Determine the (x, y) coordinate at the center of the cell enclosing the given text.  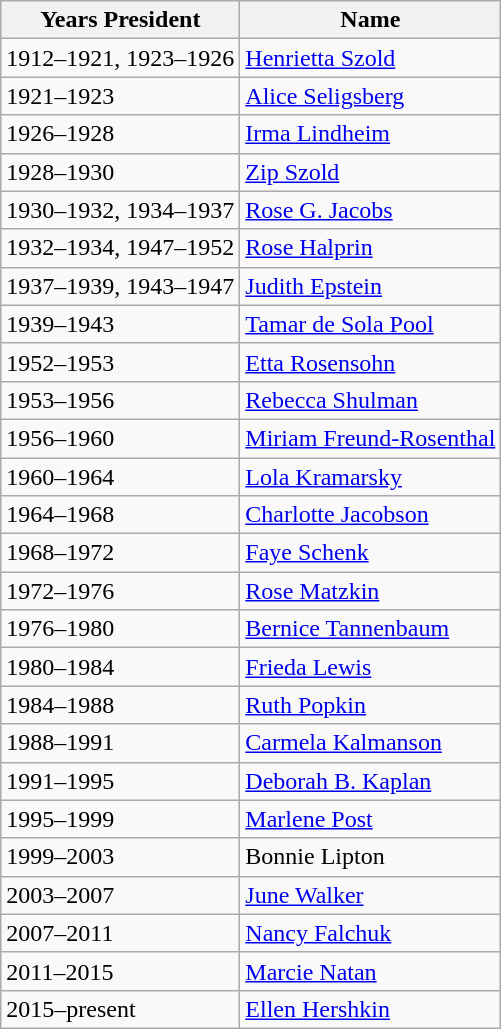
Judith Epstein (370, 286)
Frieda Lewis (370, 667)
2003–2007 (120, 895)
1988–1991 (120, 743)
June Walker (370, 895)
Rebecca Shulman (370, 400)
Bernice Tannenbaum (370, 629)
1921–1923 (120, 96)
2011–2015 (120, 971)
1930–1932, 1934–1937 (120, 210)
1937–1939, 1943–1947 (120, 286)
Marlene Post (370, 819)
1953–1956 (120, 400)
1964–1968 (120, 515)
1995–1999 (120, 819)
Nancy Falchuk (370, 933)
Rose Halprin (370, 248)
Rose Matzkin (370, 591)
Bonnie Lipton (370, 857)
Faye Schenk (370, 553)
1980–1984 (120, 667)
Lola Kramarsky (370, 477)
Tamar de Sola Pool (370, 324)
Deborah B. Kaplan (370, 781)
Alice Seligsberg (370, 96)
1972–1976 (120, 591)
2015–present (120, 1009)
Miriam Freund-Rosenthal (370, 438)
1926–1928 (120, 134)
1932–1934, 1947–1952 (120, 248)
Irma Lindheim (370, 134)
2007–2011 (120, 933)
Name (370, 20)
Carmela Kalmanson (370, 743)
Rose G. Jacobs (370, 210)
1968–1972 (120, 553)
1984–1988 (120, 705)
1928–1930 (120, 172)
1939–1943 (120, 324)
1999–2003 (120, 857)
1960–1964 (120, 477)
1956–1960 (120, 438)
1976–1980 (120, 629)
Ellen Hershkin (370, 1009)
1991–1995 (120, 781)
Years President (120, 20)
1952–1953 (120, 362)
Charlotte Jacobson (370, 515)
Etta Rosensohn (370, 362)
Ruth Popkin (370, 705)
Henrietta Szold (370, 58)
1912–1921, 1923–1926 (120, 58)
Zip Szold (370, 172)
Marcie Natan (370, 971)
